Extract the (X, Y) coordinate from the center of the cell holding the provided text.  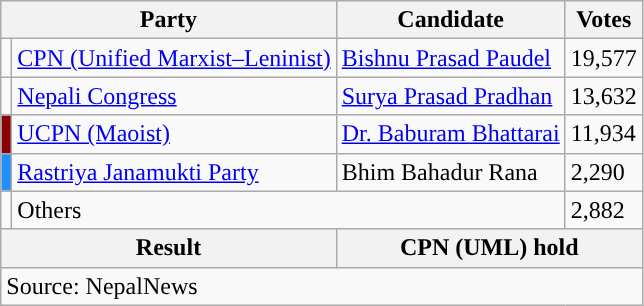
CPN (UML) hold (489, 248)
Votes (604, 20)
19,577 (604, 58)
13,632 (604, 96)
Party (168, 20)
Others (288, 210)
Result (168, 248)
Bishnu Prasad Paudel (450, 58)
Source: NepalNews (322, 286)
2,882 (604, 210)
Bhim Bahadur Rana (450, 172)
Nepali Congress (174, 96)
Surya Prasad Pradhan (450, 96)
Rastriya Janamukti Party (174, 172)
2,290 (604, 172)
CPN (Unified Marxist–Leninist) (174, 58)
UCPN (Maoist) (174, 134)
Dr. Baburam Bhattarai (450, 134)
Candidate (450, 20)
11,934 (604, 134)
